From the cell containing the given text, extract its center point as [X, Y] coordinate. 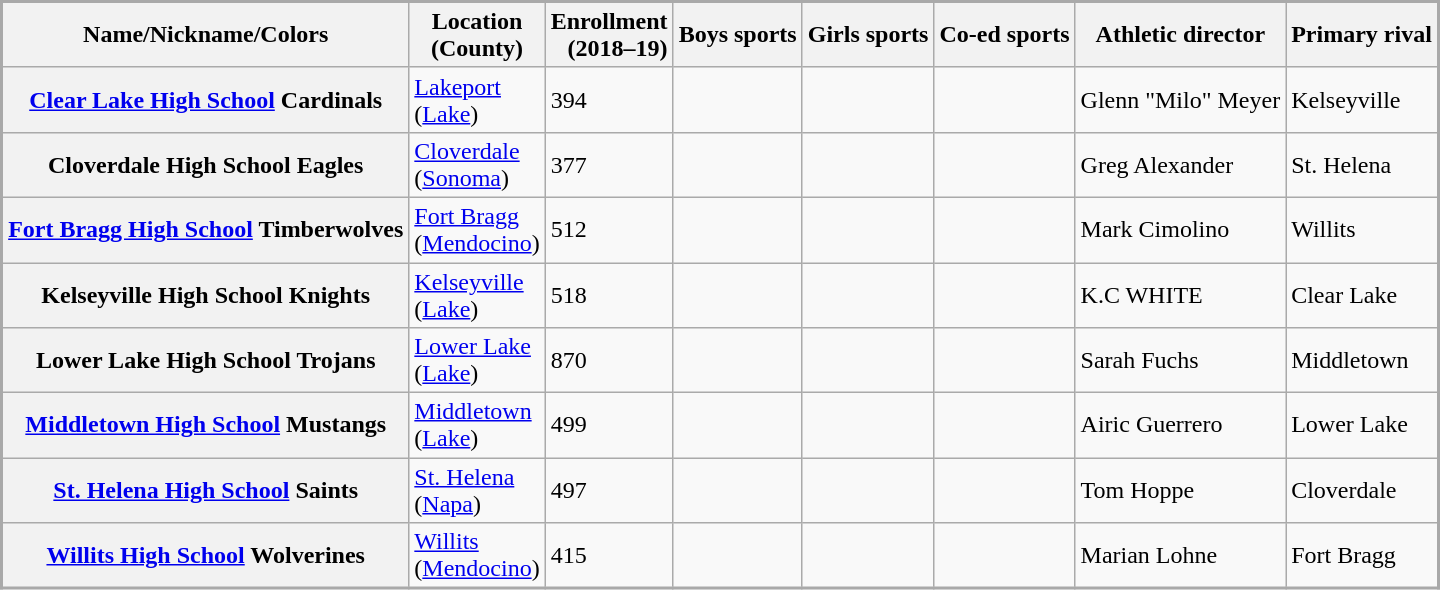
Boys sports [738, 35]
518 [609, 294]
Girls sports [868, 35]
Athletic director [1180, 35]
Kelseyville [1362, 100]
Cloverdale [1362, 490]
Co-ed sports [1004, 35]
Fort Bragg(Mendocino) [477, 230]
Sarah Fuchs [1180, 360]
Middletown [1362, 360]
Clear Lake High School Cardinals [206, 100]
Glenn "Milo" Meyer [1180, 100]
Lakeport(Lake) [477, 100]
394 [609, 100]
Clear Lake [1362, 294]
415 [609, 556]
Name/Nickname/Colors [206, 35]
499 [609, 426]
Lower Lake High School Trojans [206, 360]
497 [609, 490]
377 [609, 164]
K.C WHITE [1180, 294]
870 [609, 360]
Primary rival [1362, 35]
Lower Lake [1362, 426]
Cloverdale High School Eagles [206, 164]
Kelseyville High School Knights [206, 294]
Fort Bragg High School Timberwolves [206, 230]
Middletown High School Mustangs [206, 426]
Fort Bragg [1362, 556]
Airic Guerrero [1180, 426]
Enrollment(2018–19) [609, 35]
Greg Alexander [1180, 164]
St. Helena(Napa) [477, 490]
Mark Cimolino [1180, 230]
512 [609, 230]
Kelseyville(Lake) [477, 294]
St. Helena [1362, 164]
Cloverdale(Sonoma) [477, 164]
Willits High School Wolverines [206, 556]
St. Helena High School Saints [206, 490]
Tom Hoppe [1180, 490]
Middletown(Lake) [477, 426]
Willits [1362, 230]
Marian Lohne [1180, 556]
Location(County) [477, 35]
Willits(Mendocino) [477, 556]
Lower Lake(Lake) [477, 360]
